Provide the (X, Y) coordinate of the cell's center where the given text is located.  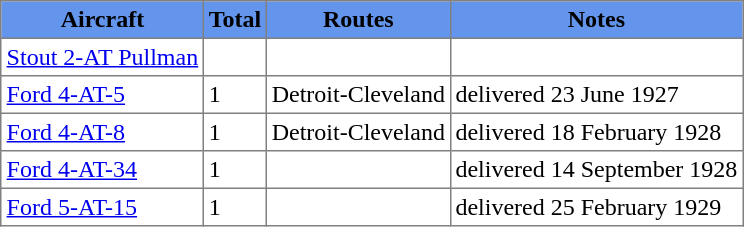
Aircraft (102, 20)
Total (234, 20)
delivered 25 February 1929 (596, 207)
Stout 2-AT Pullman (102, 57)
delivered 18 February 1928 (596, 132)
Ford 4-AT-8 (102, 132)
delivered 23 June 1927 (596, 95)
Notes (596, 20)
delivered 14 September 1928 (596, 170)
Ford 4-AT-5 (102, 95)
Ford 4-AT-34 (102, 170)
Routes (358, 20)
Ford 5-AT-15 (102, 207)
